Return [X, Y] of the center of cell containing provided text 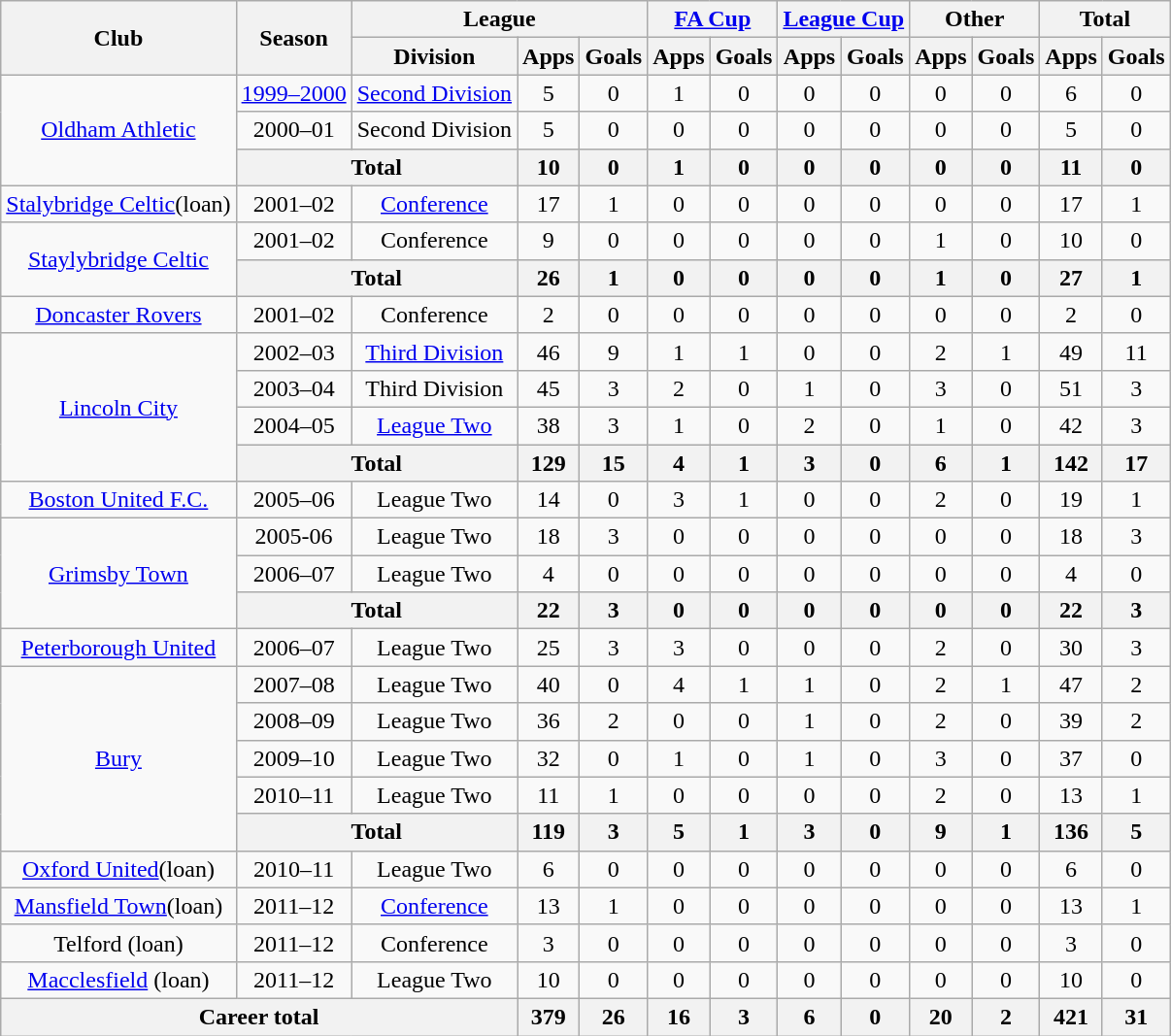
38 [549, 425]
2005-06 [293, 537]
Other [975, 19]
2005–06 [293, 500]
20 [941, 1017]
421 [1071, 1017]
Oxford United(loan) [118, 869]
45 [549, 388]
Boston United F.C. [118, 500]
Lincoln City [118, 407]
31 [1136, 1017]
119 [549, 832]
36 [549, 721]
2002–03 [293, 351]
379 [549, 1017]
142 [1071, 463]
39 [1071, 721]
46 [549, 351]
Division [434, 56]
129 [549, 463]
37 [1071, 758]
47 [1071, 685]
League Cup [844, 19]
Telford (loan) [118, 943]
Bury [118, 758]
1999–2000 [293, 93]
FA Cup [713, 19]
27 [1071, 278]
51 [1071, 388]
Staylybridge Celtic [118, 259]
2004–05 [293, 425]
15 [614, 463]
19 [1071, 500]
2007–08 [293, 685]
Club [118, 38]
Peterborough United [118, 648]
49 [1071, 351]
2000–01 [293, 130]
2008–09 [293, 721]
32 [549, 758]
2003–04 [293, 388]
42 [1071, 425]
Career total [259, 1017]
Macclesfield (loan) [118, 980]
25 [549, 648]
Season [293, 38]
30 [1071, 648]
14 [549, 500]
League [499, 19]
Grimsby Town [118, 574]
Oldham Athletic [118, 130]
2009–10 [293, 758]
40 [549, 685]
136 [1071, 832]
Doncaster Rovers [118, 315]
Stalybridge Celtic(loan) [118, 204]
16 [679, 1017]
Mansfield Town(loan) [118, 906]
